Capture the cell that displays the provided text and extract its (X, Y) central coordinate. 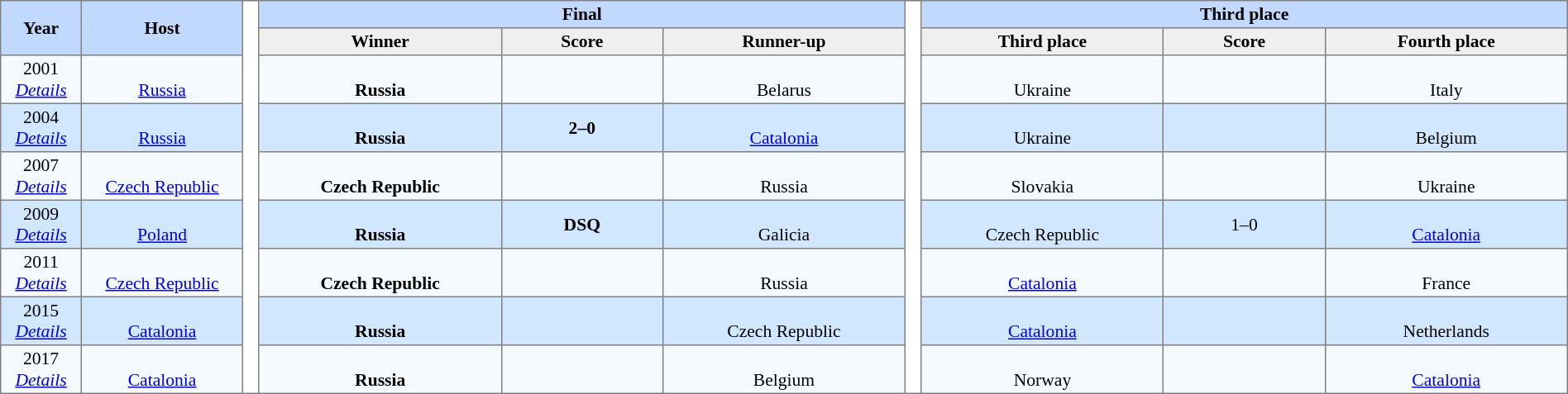
2001Details (41, 79)
2007Details (41, 176)
France (1446, 273)
Netherlands (1446, 320)
2–0 (582, 127)
Winner (380, 41)
Italy (1446, 79)
Fourth place (1446, 41)
Host (162, 28)
2011 Details (41, 273)
Poland (162, 224)
2009 Details (41, 224)
Runner-up (784, 41)
2017 Details (41, 369)
1–0 (1244, 224)
Year (41, 28)
Belarus (784, 79)
2004Details (41, 127)
Final (582, 15)
Norway (1042, 369)
DSQ (582, 224)
Galicia (784, 224)
2015 Details (41, 320)
Slovakia (1042, 176)
